Return the [x, y] coordinate for the center point of the cell that contains the specified text.  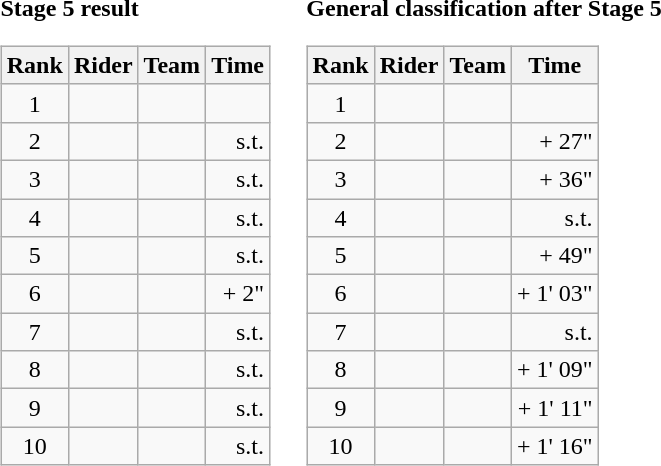
+ 27" [554, 141]
+ 1' 09" [554, 370]
+ 1' 16" [554, 446]
+ 2" [238, 294]
+ 36" [554, 179]
+ 49" [554, 256]
+ 1' 11" [554, 408]
+ 1' 03" [554, 294]
